Scan for the cell matching the given text and deliver its (X, Y) coordinate at center. 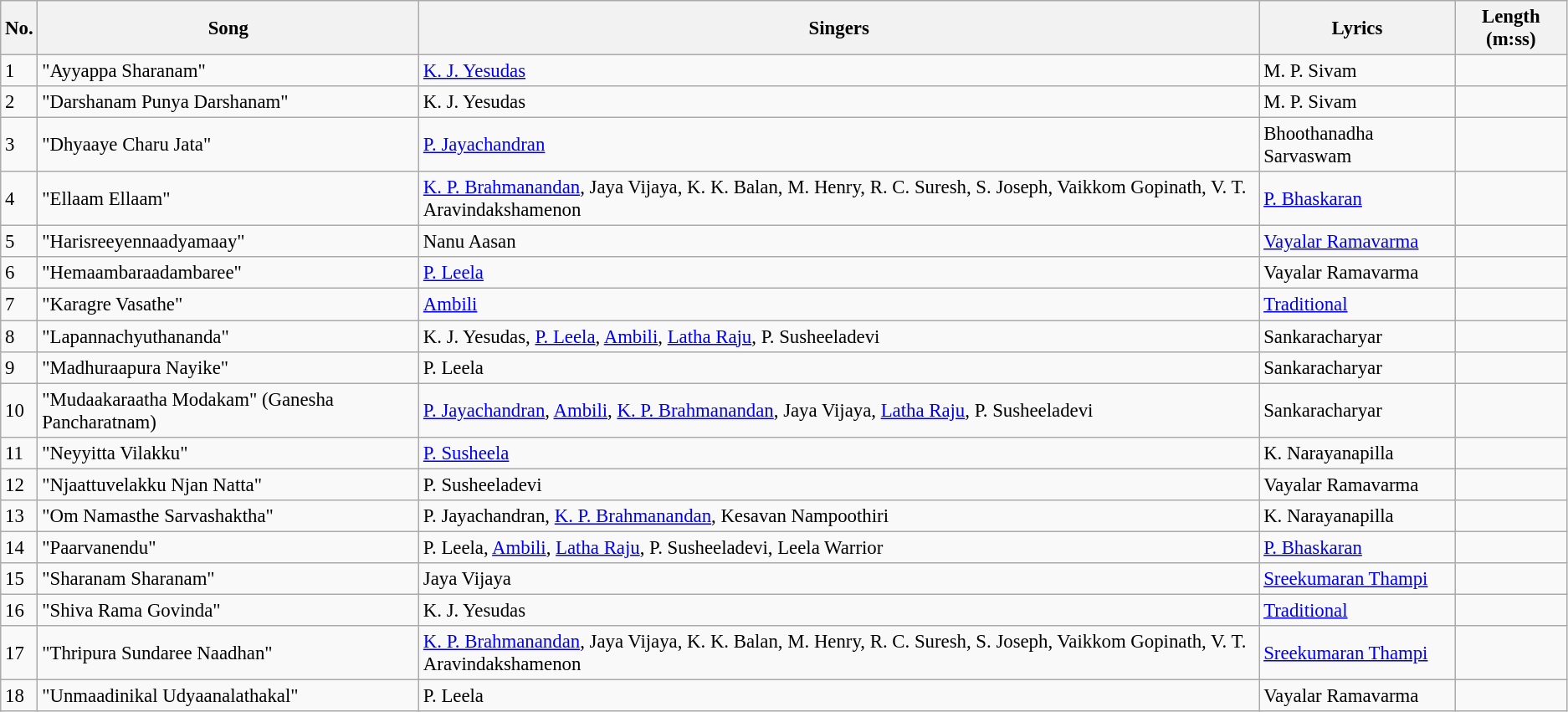
"Ellaam Ellaam" (228, 199)
11 (19, 453)
P. Leela, Ambili, Latha Raju, P. Susheeladevi, Leela Warrior (839, 547)
"Thripura Sundaree Naadhan" (228, 653)
"Paarvanendu" (228, 547)
Bhoothanadha Sarvaswam (1357, 146)
P. Jayachandran (839, 146)
12 (19, 484)
"Njaattuvelakku Njan Natta" (228, 484)
10 (19, 410)
"Shiva Rama Govinda" (228, 610)
13 (19, 516)
"Neyyitta Vilakku" (228, 453)
"Mudaakaraatha Modakam" (Ganesha Pancharatnam) (228, 410)
7 (19, 305)
P. Susheeladevi (839, 484)
5 (19, 242)
Ambili (839, 305)
"Ayyappa Sharanam" (228, 71)
Length (m:ss) (1511, 28)
"Unmaadinikal Udyaanalathakal" (228, 696)
4 (19, 199)
2 (19, 102)
P. Jayachandran, K. P. Brahmanandan, Kesavan Nampoothiri (839, 516)
"Om Namasthe Sarvashaktha" (228, 516)
Song (228, 28)
"Hemaambaraadambaree" (228, 274)
9 (19, 367)
K. J. Yesudas, P. Leela, Ambili, Latha Raju, P. Susheeladevi (839, 336)
"Harisreeyennaadyamaay" (228, 242)
Singers (839, 28)
18 (19, 696)
14 (19, 547)
"Darshanam Punya Darshanam" (228, 102)
17 (19, 653)
15 (19, 579)
"Sharanam Sharanam" (228, 579)
Nanu Aasan (839, 242)
"Dhyaaye Charu Jata" (228, 146)
1 (19, 71)
3 (19, 146)
P. Jayachandran, Ambili, K. P. Brahmanandan, Jaya Vijaya, Latha Raju, P. Susheeladevi (839, 410)
16 (19, 610)
P. Susheela (839, 453)
Lyrics (1357, 28)
"Madhuraapura Nayike" (228, 367)
8 (19, 336)
"Lapannachyuthananda" (228, 336)
No. (19, 28)
"Karagre Vasathe" (228, 305)
Jaya Vijaya (839, 579)
6 (19, 274)
